Pinpoint the cell where the given text exists, returning its (X, Y) midpoint coordinate. 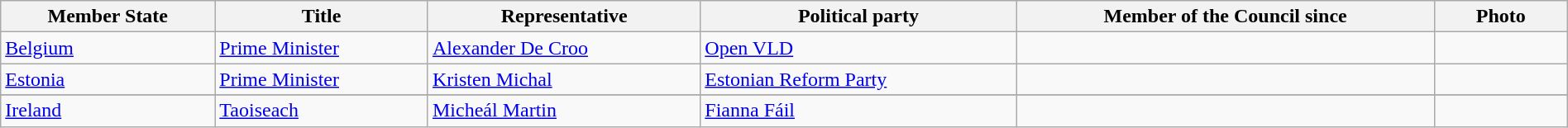
Fianna Fáil (858, 111)
Ireland (108, 111)
Taoiseach (322, 111)
Photo (1500, 17)
Belgium (108, 48)
Open VLD (858, 48)
Kristen Michal (564, 79)
Title (322, 17)
Micheál Martin (564, 111)
Political party (858, 17)
Estonia (108, 79)
Estonian Reform Party (858, 79)
Member State (108, 17)
Member of the Council since (1226, 17)
Alexander De Croo (564, 48)
Representative (564, 17)
